Return (x, y) of the center of cell containing provided text 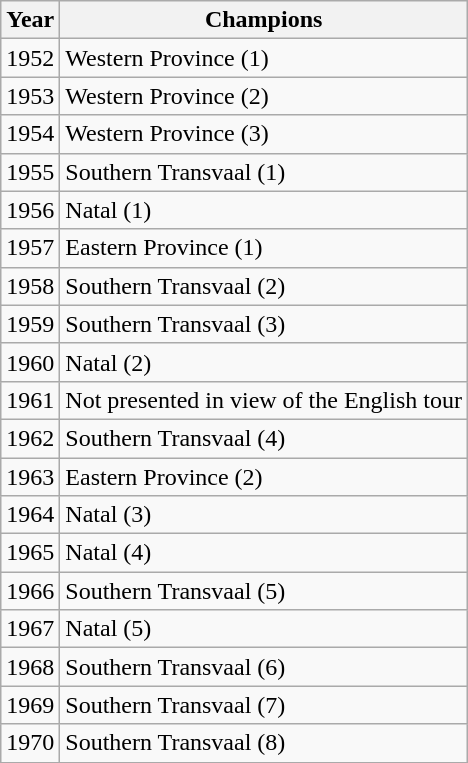
Western Province (3) (264, 134)
Natal (5) (264, 629)
Southern Transvaal (3) (264, 324)
1955 (30, 172)
Southern Transvaal (2) (264, 286)
Eastern Province (2) (264, 477)
Champions (264, 20)
Western Province (2) (264, 96)
1956 (30, 210)
Southern Transvaal (8) (264, 743)
Southern Transvaal (4) (264, 438)
1966 (30, 591)
1963 (30, 477)
1964 (30, 515)
Western Province (1) (264, 58)
1952 (30, 58)
Southern Transvaal (6) (264, 667)
1969 (30, 705)
Southern Transvaal (1) (264, 172)
Southern Transvaal (5) (264, 591)
1967 (30, 629)
1968 (30, 667)
Year (30, 20)
1960 (30, 362)
1965 (30, 553)
1970 (30, 743)
Southern Transvaal (7) (264, 705)
Natal (1) (264, 210)
1957 (30, 248)
1961 (30, 400)
Natal (4) (264, 553)
Not presented in view of the English tour (264, 400)
1958 (30, 286)
1954 (30, 134)
1953 (30, 96)
Natal (2) (264, 362)
Natal (3) (264, 515)
Eastern Province (1) (264, 248)
1959 (30, 324)
1962 (30, 438)
